Scan for the cell matching the given text and deliver its (X, Y) coordinate at center. 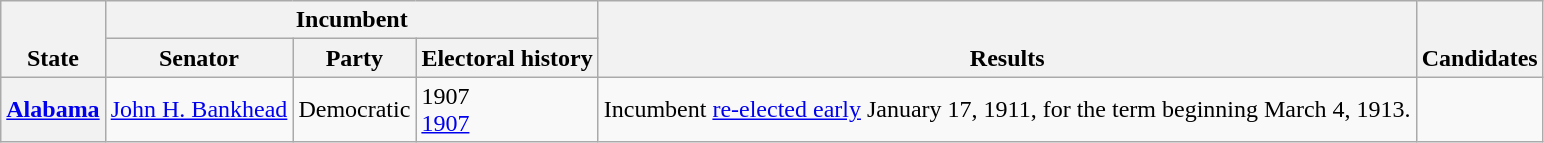
1907 1907 (507, 110)
Party (354, 58)
State (53, 39)
Democratic (354, 110)
Results (1007, 39)
Alabama (53, 110)
Candidates (1480, 39)
Senator (199, 58)
Electoral history (507, 58)
John H. Bankhead (199, 110)
Incumbent (352, 20)
Incumbent re-elected early January 17, 1911, for the term beginning March 4, 1913. (1007, 110)
